For the text-containing cell, return its midpoint in [x, y] coordinate format. 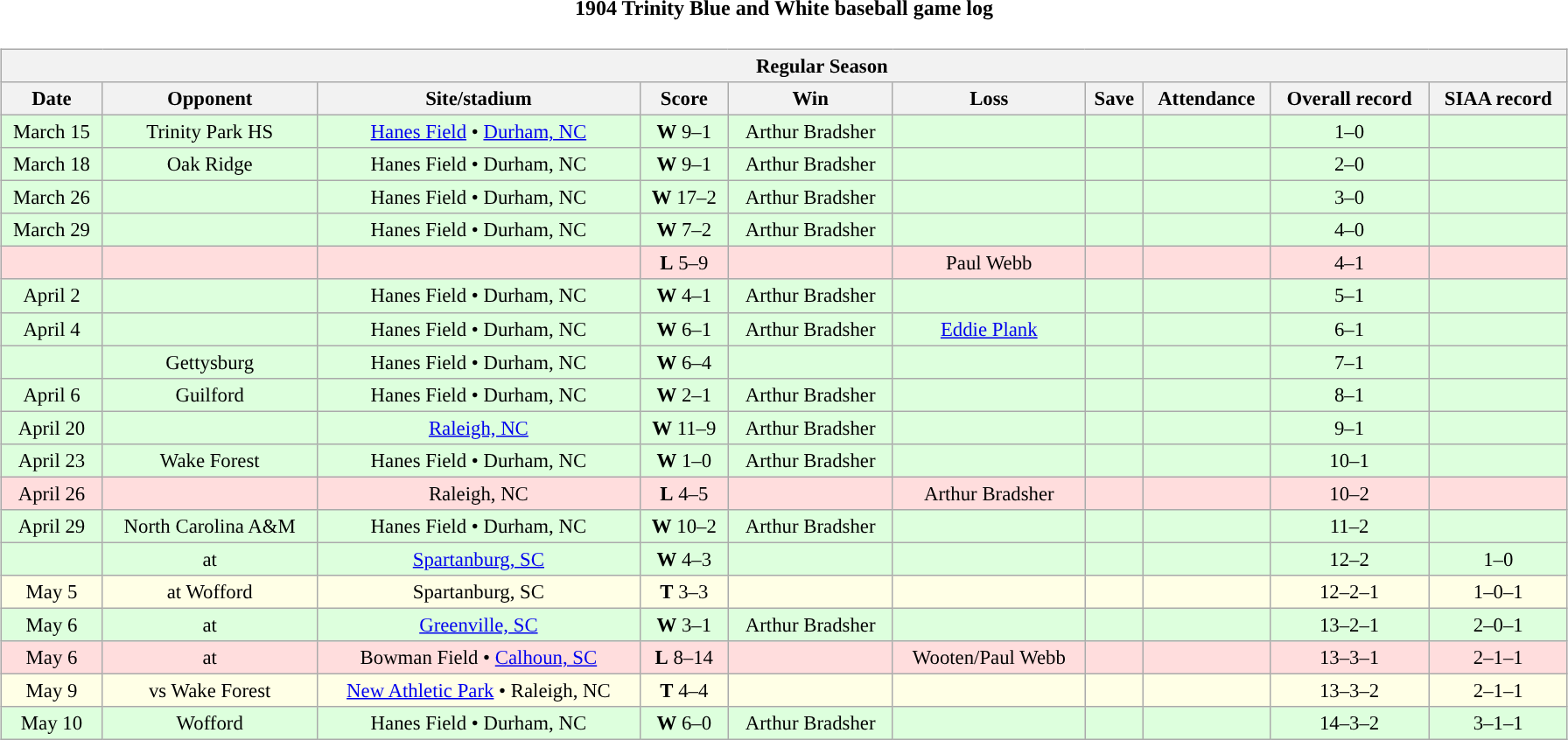
May 9 [52, 691]
W 3–1 [684, 625]
13–3–2 [1349, 691]
Overall record [1349, 99]
Save [1114, 99]
April 4 [52, 329]
W 11–9 [684, 428]
2–0 [1349, 164]
SIAA record [1498, 99]
Loss [989, 99]
March 15 [52, 131]
L 4–5 [684, 493]
12–2–1 [1349, 592]
4–1 [1349, 263]
North Carolina A&M [210, 527]
14–3–2 [1349, 723]
13–2–1 [1349, 625]
Eddie Plank [989, 329]
5–1 [1349, 296]
8–1 [1349, 394]
Score [684, 99]
vs Wake Forest [210, 691]
1–0–1 [1498, 592]
W 7–2 [684, 230]
May 5 [52, 592]
W 4–1 [684, 296]
at Wofford [210, 592]
March 29 [52, 230]
W 2–1 [684, 394]
Greenville, SC [479, 625]
Date [52, 99]
Paul Webb [989, 263]
Opponent [210, 99]
April 26 [52, 493]
10–1 [1349, 460]
T 3–3 [684, 592]
Wooten/Paul Webb [989, 658]
Wake Forest [210, 460]
Regular Season [784, 66]
Gettysburg [210, 362]
L 8–14 [684, 658]
6–1 [1349, 329]
April 2 [52, 296]
10–2 [1349, 493]
L 5–9 [684, 263]
13–3–1 [1349, 658]
Trinity Park HS [210, 131]
May 10 [52, 723]
W 17–2 [684, 198]
3–1–1 [1498, 723]
New Athletic Park • Raleigh, NC [479, 691]
April 29 [52, 527]
12–2 [1349, 559]
11–2 [1349, 527]
W 6–0 [684, 723]
W 6–1 [684, 329]
April 20 [52, 428]
7–1 [1349, 362]
Site/stadium [479, 99]
Bowman Field • Calhoun, SC [479, 658]
Guilford [210, 394]
Oak Ridge [210, 164]
W 6–4 [684, 362]
Win [810, 99]
Wofford [210, 723]
4–0 [1349, 230]
W 4–3 [684, 559]
T 4–4 [684, 691]
Attendance [1207, 99]
9–1 [1349, 428]
March 18 [52, 164]
3–0 [1349, 198]
2–0–1 [1498, 625]
April 6 [52, 394]
March 26 [52, 198]
W 10–2 [684, 527]
W 1–0 [684, 460]
April 23 [52, 460]
